Return (X, Y) of the center of cell containing provided text 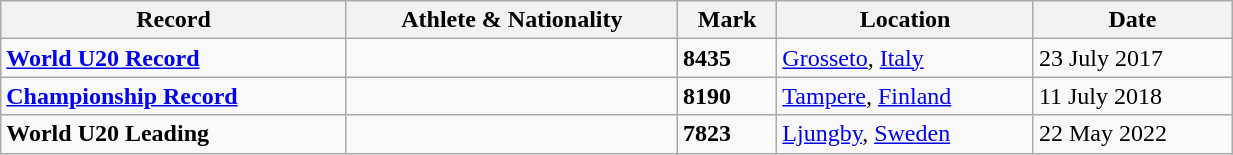
7823 (726, 134)
Record (174, 20)
11 July 2018 (1132, 96)
Mark (726, 20)
Athlete & Nationality (512, 20)
22 May 2022 (1132, 134)
8190 (726, 96)
Grosseto, Italy (906, 58)
23 July 2017 (1132, 58)
Ljungby, Sweden (906, 134)
Date (1132, 20)
8435 (726, 58)
Location (906, 20)
World U20 Record (174, 58)
Tampere, Finland (906, 96)
World U20 Leading (174, 134)
Championship Record (174, 96)
